Return the [x, y] coordinate for the center point of the cell that contains the specified text.  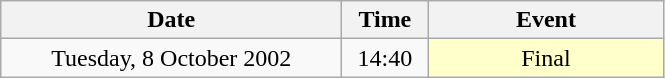
Final [546, 58]
Event [546, 20]
Date [172, 20]
Tuesday, 8 October 2002 [172, 58]
14:40 [385, 58]
Time [385, 20]
